Extract the [X, Y] coordinate from the center of the cell holding the provided text.  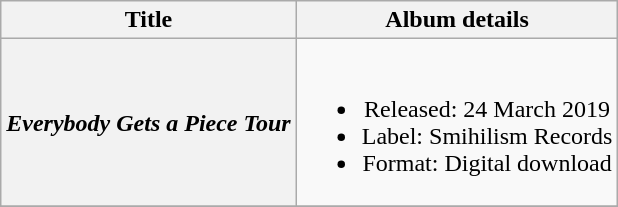
Title [148, 20]
Album details [457, 20]
Everybody Gets a Piece Tour [148, 122]
Released: 24 March 2019Label: Smihilism RecordsFormat: Digital download [457, 122]
